Find where the given text appears and provide that cell's center as [x, y] coordinate. 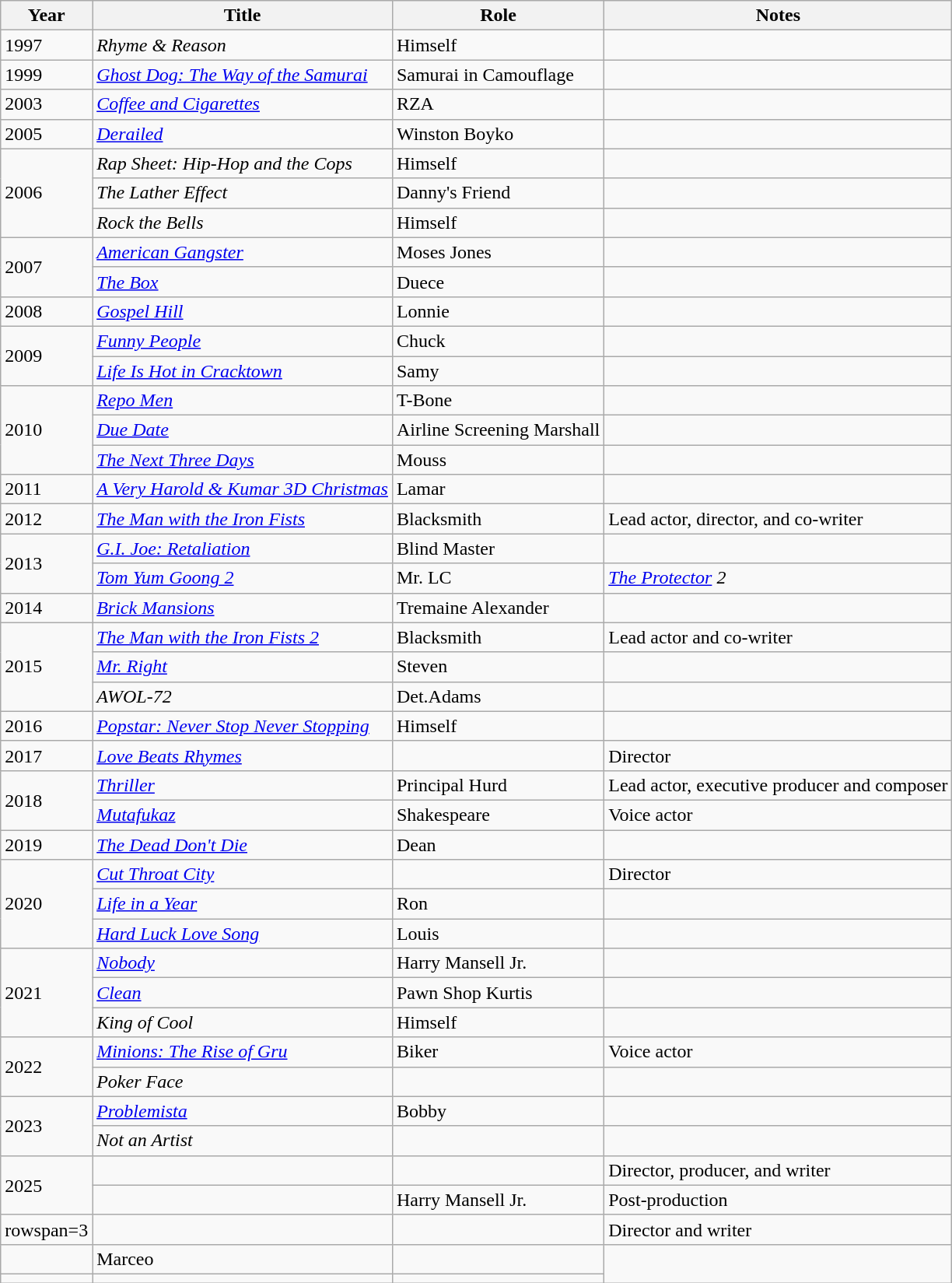
Louis [498, 934]
Cut Throat City [243, 875]
2010 [47, 430]
Moses Jones [498, 252]
Steven [498, 667]
2016 [47, 726]
Blind Master [498, 549]
2020 [47, 904]
Life Is Hot in Cracktown [243, 371]
Director, producer, and writer [778, 1170]
Tremaine Alexander [498, 608]
AWOL-72 [243, 696]
2014 [47, 608]
Notes [778, 16]
Funny People [243, 341]
2018 [47, 800]
Popstar: Never Stop Never Stopping [243, 726]
Samy [498, 371]
The Next Three Days [243, 460]
Dean [498, 844]
The Man with the Iron Fists [243, 519]
Hard Luck Love Song [243, 934]
Biker [498, 1052]
A Very Harold & Kumar 3D Christmas [243, 489]
Chuck [498, 341]
Pawn Shop Kurtis [498, 993]
2013 [47, 563]
rowspan=3 [47, 1229]
Gospel Hill [243, 311]
2008 [47, 311]
The Dead Don't Die [243, 844]
Life in a Year [243, 904]
The Box [243, 282]
2022 [47, 1067]
1997 [47, 45]
Marceo [243, 1259]
Samurai in Camouflage [498, 75]
G.I. Joe: Retaliation [243, 549]
King of Cool [243, 1022]
Winston Boyko [498, 134]
Rock the Bells [243, 223]
2015 [47, 667]
2017 [47, 755]
The Lather Effect [243, 193]
Repo Men [243, 401]
Love Beats Rhymes [243, 755]
Lead actor, director, and co-writer [778, 519]
The Protector 2 [778, 578]
Mr. LC [498, 578]
2019 [47, 844]
Problemista [243, 1111]
2023 [47, 1126]
Lead actor, executive producer and composer [778, 785]
1999 [47, 75]
Airline Screening Marshall [498, 430]
Nobody [243, 963]
Lonnie [498, 311]
Post-production [778, 1200]
RZA [498, 104]
Ron [498, 904]
Poker Face [243, 1081]
Director and writer [778, 1229]
Clean [243, 993]
Rhyme & Reason [243, 45]
American Gangster [243, 252]
Principal Hurd [498, 785]
2005 [47, 134]
Role [498, 16]
2011 [47, 489]
Year [47, 16]
Not an Artist [243, 1141]
Lead actor and co-writer [778, 637]
2021 [47, 993]
Lamar [498, 489]
Minions: The Rise of Gru [243, 1052]
2012 [47, 519]
Title [243, 16]
Brick Mansions [243, 608]
2007 [47, 267]
Danny's Friend [498, 193]
2009 [47, 356]
Rap Sheet: Hip-Hop and the Cops [243, 163]
The Man with the Iron Fists 2 [243, 637]
Ghost Dog: The Way of the Samurai [243, 75]
Derailed [243, 134]
2025 [47, 1185]
Mr. Right [243, 667]
2003 [47, 104]
Coffee and Cigarettes [243, 104]
Bobby [498, 1111]
Thriller [243, 785]
2006 [47, 193]
Due Date [243, 430]
Mutafukaz [243, 815]
T-Bone [498, 401]
Duece [498, 282]
Mouss [498, 460]
Shakespeare [498, 815]
Det.Adams [498, 696]
Tom Yum Goong 2 [243, 578]
